Provide the [X, Y] coordinate of the cell's center where the given text is located.  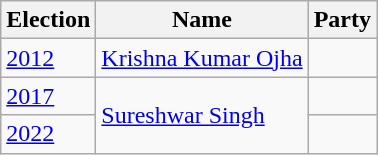
Party [342, 20]
2017 [48, 96]
Election [48, 20]
2022 [48, 134]
2012 [48, 58]
Krishna Kumar Ojha [202, 58]
Name [202, 20]
Sureshwar Singh [202, 115]
